Identify which cell holds the provided text, then report its [x, y] central coordinate. 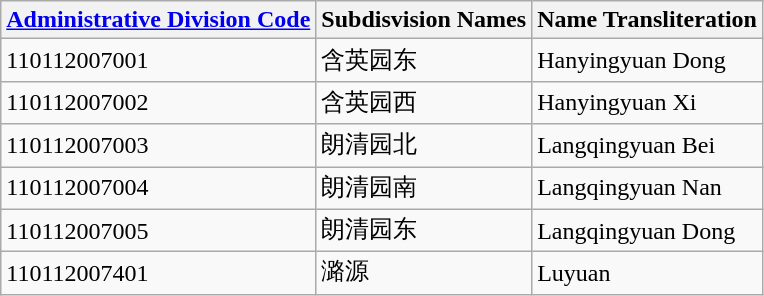
Hanyingyuan Dong [648, 60]
朗清园东 [424, 230]
Name Transliteration [648, 20]
110112007002 [158, 102]
Hanyingyuan Xi [648, 102]
Administrative Division Code [158, 20]
Langqingyuan Dong [648, 230]
潞源 [424, 274]
朗清园北 [424, 146]
Langqingyuan Bei [648, 146]
朗清园南 [424, 188]
110112007401 [158, 274]
110112007004 [158, 188]
110112007005 [158, 230]
Luyuan [648, 274]
含英园东 [424, 60]
Langqingyuan Nan [648, 188]
110112007001 [158, 60]
Subdisvision Names [424, 20]
含英园西 [424, 102]
110112007003 [158, 146]
